Provide the [X, Y] coordinate of the cell's center where the given text is located.  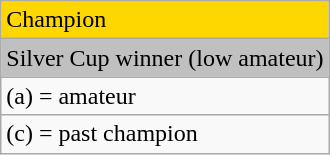
(a) = amateur [165, 96]
(c) = past champion [165, 134]
Champion [165, 20]
Silver Cup winner (low amateur) [165, 58]
